Locate the cell with the specified text and output its (X, Y) center coordinate. 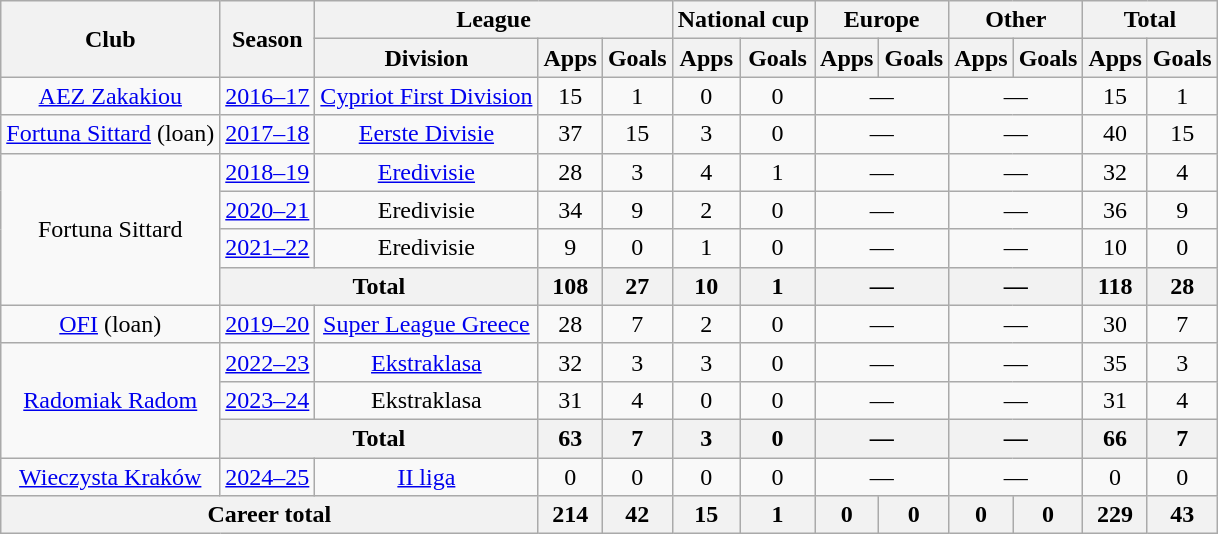
36 (1115, 210)
2020–21 (268, 210)
2017–18 (268, 134)
Fortuna Sittard (loan) (110, 134)
2021–22 (268, 248)
2022–23 (268, 362)
118 (1115, 286)
II liga (426, 477)
Cypriot First Division (426, 96)
League (494, 20)
108 (570, 286)
Europe (882, 20)
35 (1115, 362)
34 (570, 210)
Season (268, 39)
37 (570, 134)
2024–25 (268, 477)
Super League Greece (426, 324)
OFI (loan) (110, 324)
42 (637, 515)
Radomiak Radom (110, 400)
Other (1016, 20)
27 (637, 286)
66 (1115, 438)
AEZ Zakakiou (110, 96)
2023–24 (268, 400)
43 (1182, 515)
2016–17 (268, 96)
Club (110, 39)
40 (1115, 134)
229 (1115, 515)
2018–19 (268, 172)
63 (570, 438)
Career total (270, 515)
214 (570, 515)
Fortuna Sittard (110, 229)
30 (1115, 324)
National cup (743, 20)
2019–20 (268, 324)
Eerste Divisie (426, 134)
Wieczysta Kraków (110, 477)
Division (426, 58)
